Pinpoint the cell where the given text exists, returning its (x, y) midpoint coordinate. 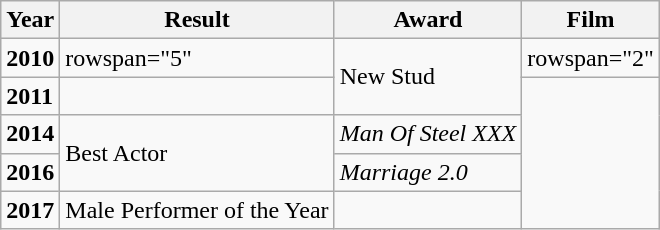
Year (30, 20)
2010 (30, 58)
Male Performer of the Year (197, 210)
Result (197, 20)
2014 (30, 134)
Best Actor (197, 153)
2017 (30, 210)
Film (591, 20)
Man Of Steel XXX (428, 134)
rowspan="2" (591, 58)
2016 (30, 172)
rowspan="5" (197, 58)
Award (428, 20)
New Stud (428, 77)
2011 (30, 96)
Marriage 2.0 (428, 172)
